Output the (X, Y) coordinate of the center of the cell containing the given text.  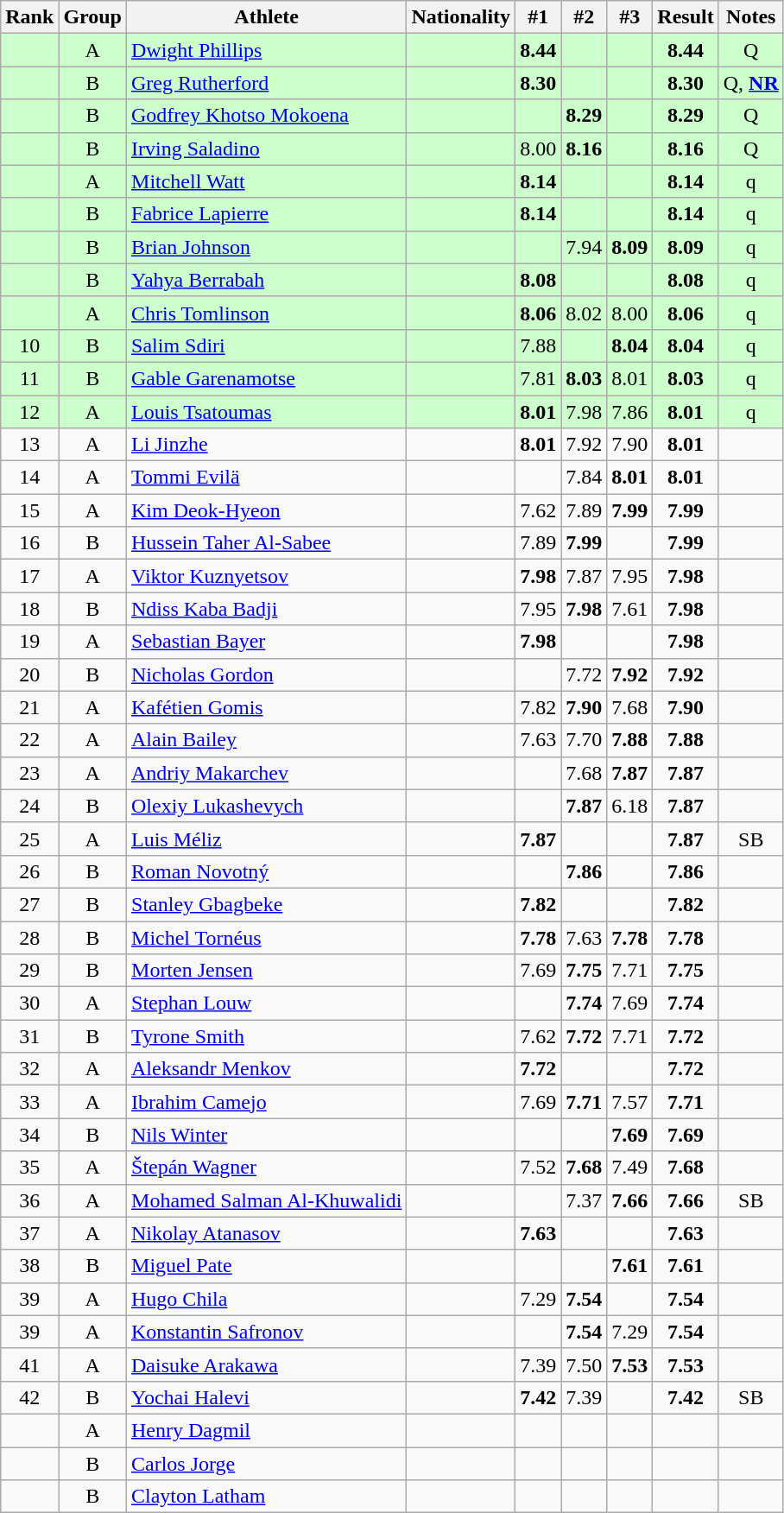
Brian Johnson (267, 247)
11 (29, 378)
Konstantin Safronov (267, 1332)
26 (29, 871)
7.81 (539, 378)
19 (29, 642)
41 (29, 1364)
Salim Sdiri (267, 345)
22 (29, 740)
#3 (630, 17)
Group (93, 17)
13 (29, 445)
Notes (751, 17)
31 (29, 1036)
Chris Tomlinson (267, 313)
21 (29, 707)
28 (29, 937)
Olexiy Lukashevych (267, 806)
20 (29, 674)
Tyrone Smith (267, 1036)
34 (29, 1135)
Luis Méliz (267, 839)
#2 (584, 17)
16 (29, 543)
7.70 (584, 740)
Sebastian Bayer (267, 642)
Nicholas Gordon (267, 674)
Mitchell Watt (267, 181)
7.49 (630, 1168)
23 (29, 773)
18 (29, 609)
32 (29, 1069)
Fabrice Lapierre (267, 214)
12 (29, 412)
Kim Deok-Hyeon (267, 510)
42 (29, 1397)
Štepán Wagner (267, 1168)
17 (29, 576)
27 (29, 904)
Rank (29, 17)
Miguel Pate (267, 1266)
30 (29, 1003)
Daisuke Arakawa (267, 1364)
38 (29, 1266)
Ibrahim Camejo (267, 1102)
14 (29, 478)
Godfrey Khotso Mokoena (267, 116)
Michel Tornéus (267, 937)
7.52 (539, 1168)
Stanley Gbagbeke (267, 904)
Viktor Kuznyetsov (267, 576)
Alain Bailey (267, 740)
Aleksandr Menkov (267, 1069)
7.37 (584, 1200)
Yochai Halevi (267, 1397)
29 (29, 971)
Athlete (267, 17)
Louis Tsatoumas (267, 412)
7.50 (584, 1364)
Carlos Jorge (267, 1464)
Q, NR (751, 83)
Nationality (461, 17)
Ndiss Kaba Badji (267, 609)
7.84 (584, 478)
Tommi Evilä (267, 478)
Result (686, 17)
Kafétien Gomis (267, 707)
33 (29, 1102)
Li Jinzhe (267, 445)
37 (29, 1233)
Roman Novotný (267, 871)
6.18 (630, 806)
#1 (539, 17)
24 (29, 806)
Andriy Makarchev (267, 773)
Greg Rutherford (267, 83)
Hussein Taher Al-Sabee (267, 543)
Hugo Chila (267, 1299)
Mohamed Salman Al-Khuwalidi (267, 1200)
Morten Jensen (267, 971)
Yahya Berrabah (267, 280)
Stephan Louw (267, 1003)
10 (29, 345)
Henry Dagmil (267, 1430)
36 (29, 1200)
Irving Saladino (267, 149)
Dwight Phillips (267, 50)
7.94 (584, 247)
Nils Winter (267, 1135)
7.57 (630, 1102)
8.02 (584, 313)
15 (29, 510)
25 (29, 839)
Gable Garenamotse (267, 378)
Clayton Latham (267, 1497)
Nikolay Atanasov (267, 1233)
35 (29, 1168)
